Extract the [X, Y] coordinate from the center of the cell holding the provided text.  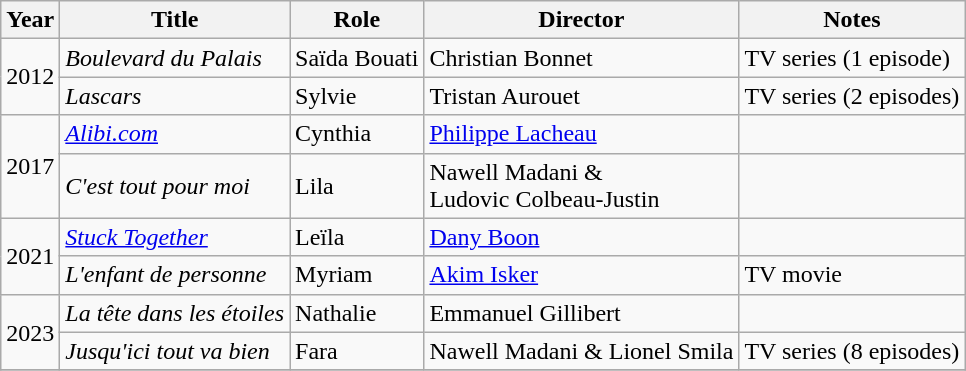
Role [357, 20]
Notes [852, 20]
Nawell Madani & Lionel Smila [582, 351]
Tristan Aurouet [582, 96]
Dany Boon [582, 237]
Akim Isker [582, 275]
Sylvie [357, 96]
La tête dans les étoiles [175, 313]
Jusqu'ici tout va bien [175, 351]
2012 [30, 77]
2017 [30, 166]
Director [582, 20]
TV movie [852, 275]
2023 [30, 332]
C'est tout pour moi [175, 186]
Boulevard du Palais [175, 58]
Myriam [357, 275]
Fara [357, 351]
Saïda Bouati [357, 58]
Cynthia [357, 134]
Year [30, 20]
Christian Bonnet [582, 58]
Leïla [357, 237]
Philippe Lacheau [582, 134]
Stuck Together [175, 237]
Alibi.com [175, 134]
TV series (8 episodes) [852, 351]
Nawell Madani & Ludovic Colbeau-Justin [582, 186]
Title [175, 20]
2021 [30, 256]
TV series (1 episode) [852, 58]
Nathalie [357, 313]
L'enfant de personne [175, 275]
Lila [357, 186]
Lascars [175, 96]
Emmanuel Gillibert [582, 313]
TV series (2 episodes) [852, 96]
